Scan for the cell matching the given text and deliver its [x, y] coordinate at center. 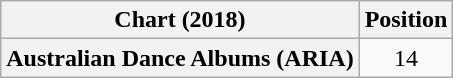
Position [406, 20]
Australian Dance Albums (ARIA) [180, 58]
Chart (2018) [180, 20]
14 [406, 58]
